Scan for the cell matching the given text and deliver its (X, Y) coordinate at center. 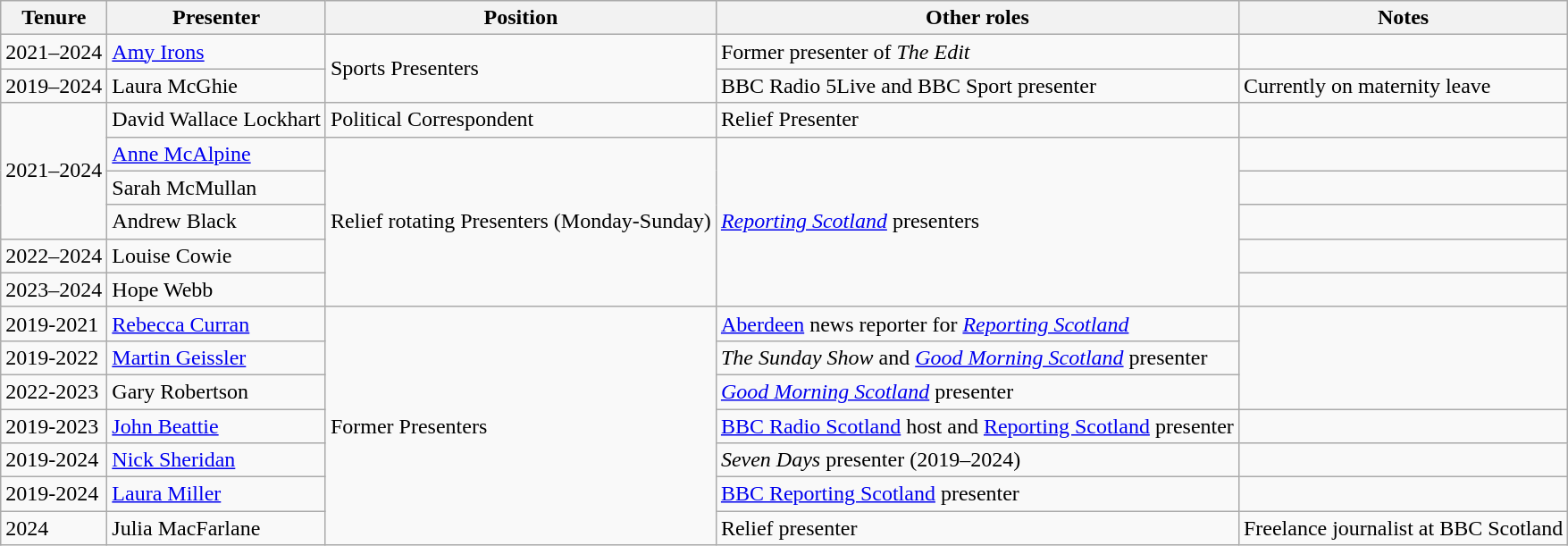
BBC Reporting Scotland presenter (977, 494)
David Wallace Lockhart (216, 120)
Andrew Black (216, 222)
Position (520, 18)
Louise Cowie (216, 256)
The Sunday Show and Good Morning Scotland presenter (977, 357)
Currently on maternity leave (1403, 86)
Relief Presenter (977, 120)
Freelance journalist at BBC Scotland (1403, 528)
Other roles (977, 18)
Rebecca Curran (216, 323)
Hope Webb (216, 290)
Former Presenters (520, 425)
Anne McAlpine (216, 154)
2019-2021 (54, 323)
BBC Radio Scotland host and Reporting Scotland presenter (977, 426)
Sarah McMullan (216, 188)
Aberdeen news reporter for Reporting Scotland (977, 323)
Former presenter of The Edit (977, 52)
Presenter (216, 18)
John Beattie (216, 426)
2019-2022 (54, 357)
Julia MacFarlane (216, 528)
2022–2024 (54, 256)
2019-2023 (54, 426)
Notes (1403, 18)
Laura Miller (216, 494)
Good Morning Scotland presenter (977, 391)
Sports Presenters (520, 69)
2022-2023 (54, 391)
2024 (54, 528)
2019–2024 (54, 86)
Political Correspondent (520, 120)
2023–2024 (54, 290)
Laura McGhie (216, 86)
BBC Radio 5Live and BBC Sport presenter (977, 86)
Reporting Scotland presenters (977, 222)
Relief presenter (977, 528)
Seven Days presenter (2019–2024) (977, 460)
Amy Irons (216, 52)
Martin Geissler (216, 357)
Relief rotating Presenters (Monday-Sunday) (520, 222)
Nick Sheridan (216, 460)
Tenure (54, 18)
Gary Robertson (216, 391)
